Scan for the cell matching the given text and deliver its (x, y) coordinate at center. 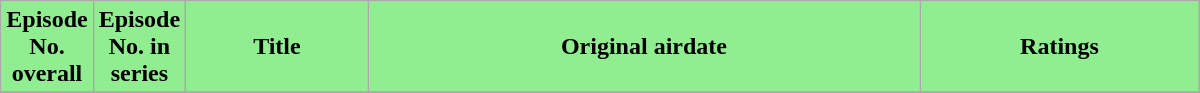
Original airdate (644, 47)
Title (278, 47)
Ratings (1060, 47)
Episode No.overall (47, 47)
Episode No. inseries (139, 47)
